Extract the [x, y] coordinate from the center of the cell holding the provided text.  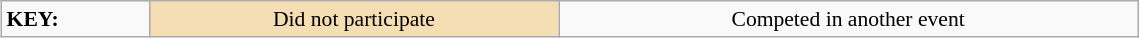
Competed in another event [848, 19]
KEY: [76, 19]
Did not participate [354, 19]
